Output the [x, y] coordinate of the center of the cell containing the given text.  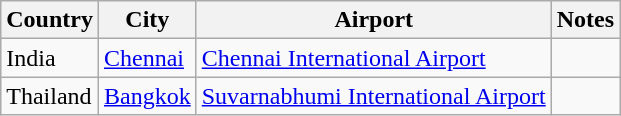
Thailand [50, 96]
Chennai International Airport [374, 58]
City [147, 20]
India [50, 58]
Airport [374, 20]
Chennai [147, 58]
Suvarnabhumi International Airport [374, 96]
Bangkok [147, 96]
Notes [585, 20]
Country [50, 20]
